Capture the cell that displays the provided text and extract its [X, Y] central coordinate. 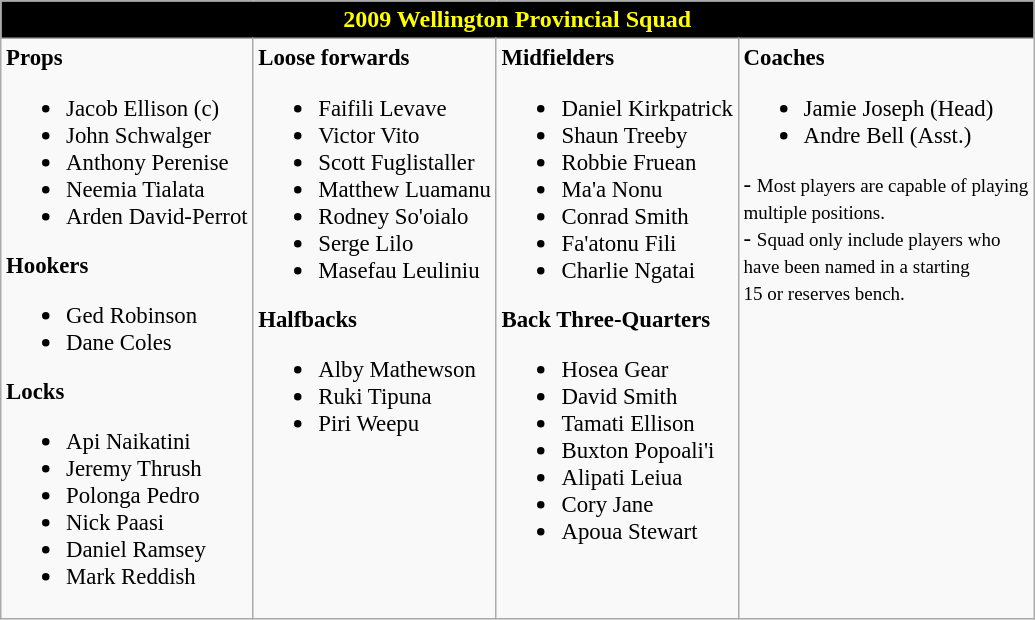
2009 Wellington Provincial Squad [518, 20]
